Return [X, Y] of the center of cell containing provided text 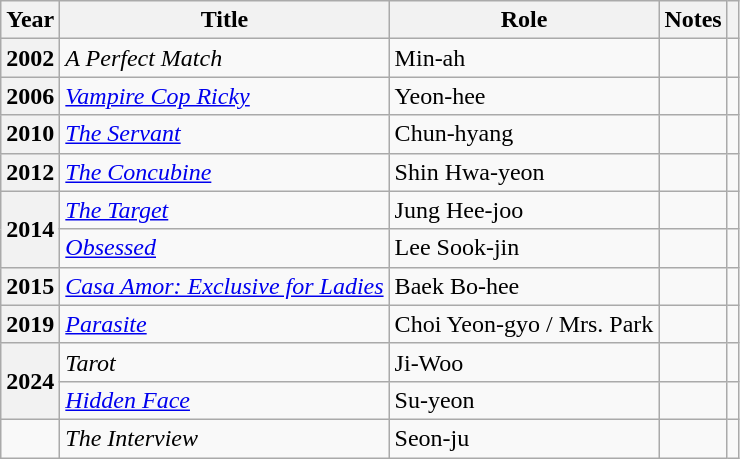
Notes [693, 20]
The Servant [224, 134]
2006 [30, 96]
Baek Bo-hee [524, 286]
Shin Hwa-yeon [524, 172]
Parasite [224, 324]
2010 [30, 134]
Title [224, 20]
Min-ah [524, 58]
Ji-Woo [524, 362]
Casa Amor: Exclusive for Ladies [224, 286]
2012 [30, 172]
2014 [30, 229]
Lee Sook-jin [524, 248]
Choi Yeon-gyo / Mrs. Park [524, 324]
2019 [30, 324]
2024 [30, 381]
Yeon-hee [524, 96]
Chun-hyang [524, 134]
Hidden Face [224, 400]
Year [30, 20]
Vampire Cop Ricky [224, 96]
Role [524, 20]
The Concubine [224, 172]
Obsessed [224, 248]
2015 [30, 286]
Tarot [224, 362]
Jung Hee-joo [524, 210]
2002 [30, 58]
Seon-ju [524, 438]
The Target [224, 210]
A Perfect Match [224, 58]
The Interview [224, 438]
Su-yeon [524, 400]
